Detect which cell encompasses the target text, then output its [x, y] center coordinate. 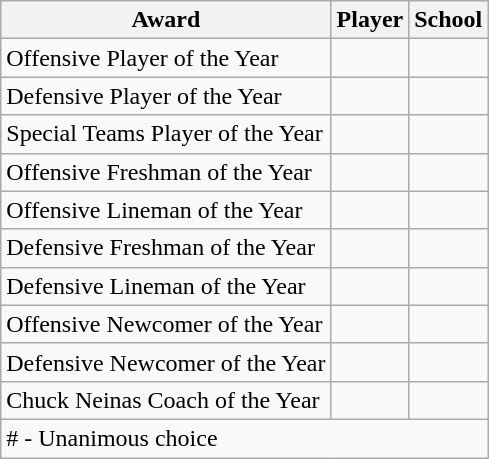
Player [370, 20]
Defensive Newcomer of the Year [166, 362]
Offensive Freshman of the Year [166, 172]
Defensive Player of the Year [166, 96]
Offensive Player of the Year [166, 58]
Award [166, 20]
Offensive Lineman of the Year [166, 210]
Chuck Neinas Coach of the Year [166, 400]
Special Teams Player of the Year [166, 134]
Defensive Freshman of the Year [166, 248]
Offensive Newcomer of the Year [166, 324]
School [448, 20]
# - Unanimous choice [244, 438]
Defensive Lineman of the Year [166, 286]
